Find where the given text appears and provide that cell's center as (X, Y) coordinate. 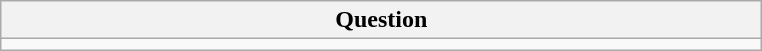
Question (382, 20)
